Output the [X, Y] coordinate of the center of the cell containing the given text.  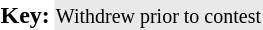
Withdrew prior to contest [158, 15]
